From the cell containing the given text, extract its center point as [x, y] coordinate. 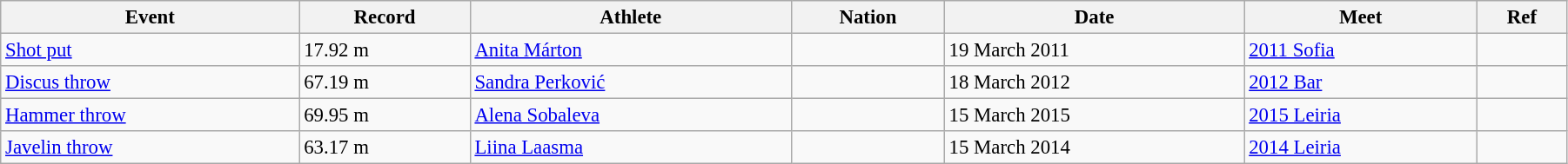
Shot put [150, 50]
17.92 m [385, 50]
Record [385, 17]
Nation [868, 17]
Date [1095, 17]
Discus throw [150, 82]
Meet [1361, 17]
Hammer throw [150, 115]
Athlete [630, 17]
Liina Laasma [630, 148]
69.95 m [385, 115]
15 March 2014 [1095, 148]
Javelin throw [150, 148]
15 March 2015 [1095, 115]
67.19 m [385, 82]
19 March 2011 [1095, 50]
18 March 2012 [1095, 82]
Ref [1521, 17]
Event [150, 17]
2012 Bar [1361, 82]
2011 Sofia [1361, 50]
Sandra Perković [630, 82]
Anita Márton [630, 50]
63.17 m [385, 148]
2014 Leiria [1361, 148]
Alena Sobaleva [630, 115]
2015 Leiria [1361, 115]
